Provide the (X, Y) coordinate of the cell's center where the given text is located.  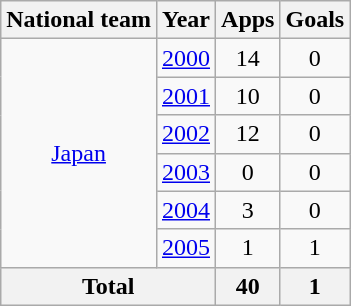
2005 (186, 248)
2002 (186, 134)
Year (186, 20)
14 (248, 58)
10 (248, 96)
2001 (186, 96)
2003 (186, 172)
2004 (186, 210)
40 (248, 286)
2000 (186, 58)
Apps (248, 20)
Total (108, 286)
National team (79, 20)
Japan (79, 153)
12 (248, 134)
3 (248, 210)
Goals (315, 20)
